Return (x, y) of the center of cell containing provided text 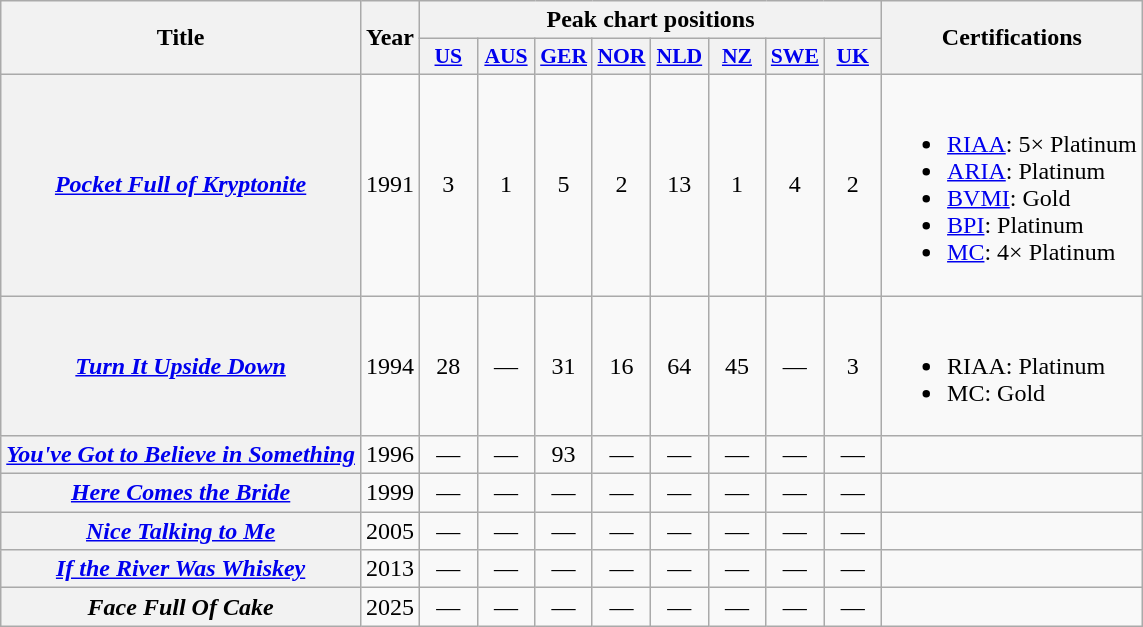
2013 (390, 569)
Title (181, 38)
NLD (680, 57)
AUS (506, 57)
RIAA: PlatinumMC: Gold (1012, 366)
5 (564, 184)
1999 (390, 493)
93 (564, 455)
Turn It Upside Down (181, 366)
64 (680, 366)
Here Comes the Bride (181, 493)
Face Full Of Cake (181, 607)
13 (680, 184)
2005 (390, 531)
NZ (737, 57)
45 (737, 366)
RIAA: 5× PlatinumARIA: PlatinumBVMI: GoldBPI: PlatinumMC: 4× Platinum (1012, 184)
UK (853, 57)
31 (564, 366)
1994 (390, 366)
2025 (390, 607)
GER (564, 57)
16 (621, 366)
Pocket Full of Kryptonite (181, 184)
If the River Was Whiskey (181, 569)
4 (795, 184)
NOR (621, 57)
28 (449, 366)
1991 (390, 184)
Nice Talking to Me (181, 531)
You've Got to Believe in Something (181, 455)
US (449, 57)
1996 (390, 455)
Year (390, 38)
Certifications (1012, 38)
Peak chart positions (651, 20)
SWE (795, 57)
